Provide the [x, y] coordinate of the cell's center where the given text is located.  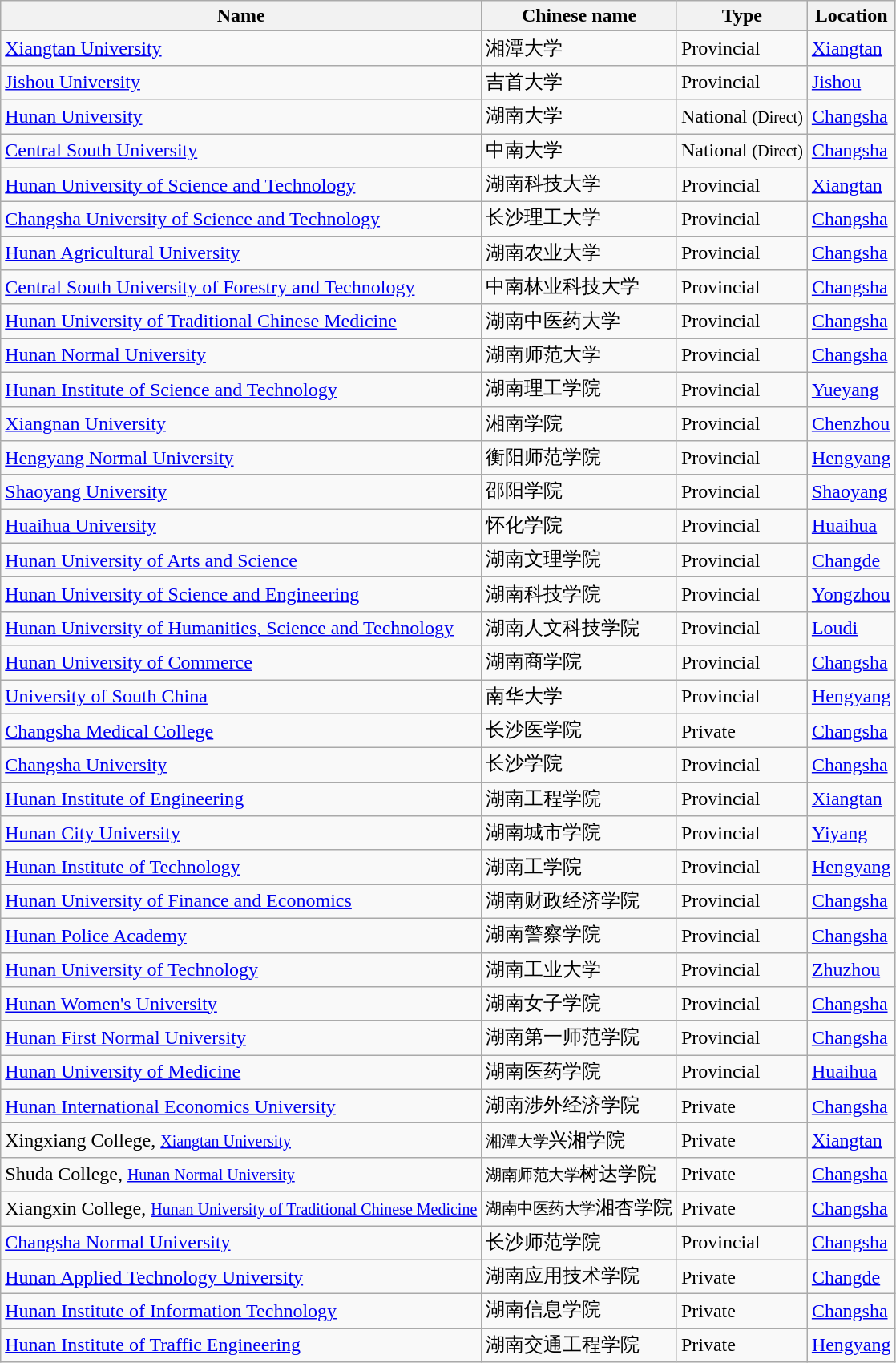
Hunan University of Traditional Chinese Medicine [241, 321]
Type [742, 16]
Shuda College, Hunan Normal University [241, 1174]
Hunan Women's University [241, 1004]
Central South University [241, 151]
Shaoyang University [241, 492]
Hunan First Normal University [241, 1037]
湖南医药学院 [579, 1073]
湖南师范大学树达学院 [579, 1174]
Hunan University of Technology [241, 970]
衡阳师范学院 [579, 459]
Hunan Agricultural University [241, 253]
Xingxiang College, Xiangtan University [241, 1140]
湖南文理学院 [579, 560]
湖南科技大学 [579, 184]
Hunan University [241, 117]
Huaihua University [241, 526]
湖南应用技术学院 [579, 1276]
Yueyang [851, 390]
Changsha Medical College [241, 731]
Hunan University of Medicine [241, 1073]
湖南城市学院 [579, 834]
Zhuzhou [851, 970]
Hunan University of Arts and Science [241, 560]
Hengyang Normal University [241, 459]
湘南学院 [579, 423]
怀化学院 [579, 526]
Hunan University of Finance and Economics [241, 901]
Hunan Institute of Science and Technology [241, 390]
Hunan Institute of Information Technology [241, 1312]
Hunan Police Academy [241, 935]
湖南师范大学 [579, 356]
中南林业科技大学 [579, 287]
Jishou [851, 82]
Changsha University [241, 765]
Xiangnan University [241, 423]
湖南交通工程学院 [579, 1345]
湖南理工学院 [579, 390]
University of South China [241, 698]
湖南农业大学 [579, 253]
湘潭大学 [579, 48]
Changsha University of Science and Technology [241, 220]
Xiangxin College, Hunan University of Traditional Chinese Medicine [241, 1209]
Chenzhou [851, 423]
Changsha Normal University [241, 1243]
Name [241, 16]
Hunan Institute of Traffic Engineering [241, 1345]
湖南中医药大学湘杏学院 [579, 1209]
Hunan University of Science and Technology [241, 184]
Central South University of Forestry and Technology [241, 287]
Hunan International Economics University [241, 1106]
Location [851, 16]
长沙学院 [579, 765]
湖南第一师范学院 [579, 1037]
长沙师范学院 [579, 1243]
湖南涉外经济学院 [579, 1106]
Hunan University of Science and Engineering [241, 595]
Hunan Institute of Engineering [241, 799]
湖南女子学院 [579, 1004]
Xiangtan University [241, 48]
Hunan City University [241, 834]
湘潭大学兴湘学院 [579, 1140]
湖南工学院 [579, 868]
Yongzhou [851, 595]
Jishou University [241, 82]
湖南大学 [579, 117]
湖南中医药大学 [579, 321]
Hunan University of Commerce [241, 662]
Yiyang [851, 834]
湖南信息学院 [579, 1312]
中南大学 [579, 151]
Hunan Institute of Technology [241, 868]
湖南工程学院 [579, 799]
Hunan Normal University [241, 356]
湖南商学院 [579, 662]
湖南工业大学 [579, 970]
吉首大学 [579, 82]
南华大学 [579, 698]
Hunan University of Humanities, Science and Technology [241, 629]
Hunan Applied Technology University [241, 1276]
长沙理工大学 [579, 220]
长沙医学院 [579, 731]
湖南财政经济学院 [579, 901]
湖南科技学院 [579, 595]
邵阳学院 [579, 492]
Chinese name [579, 16]
Loudi [851, 629]
湖南人文科技学院 [579, 629]
湖南警察学院 [579, 935]
Shaoyang [851, 492]
